Determine the (x, y) coordinate at the center of the cell enclosing the given text.  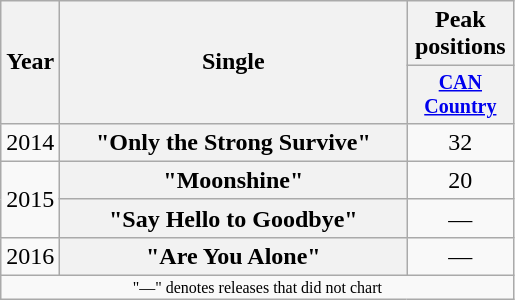
32 (460, 142)
"Moonshine" (234, 180)
"—" denotes releases that did not chart (258, 288)
20 (460, 180)
2015 (30, 199)
"Say Hello to Goodbye" (234, 218)
Single (234, 62)
"Are You Alone" (234, 256)
"Only the Strong Survive" (234, 142)
2016 (30, 256)
Peak positions (460, 34)
Year (30, 62)
2014 (30, 142)
CAN Country (460, 94)
